Search for the cell housing the specified text and yield its (x, y) center coordinate. 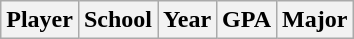
Major (315, 20)
GPA (247, 20)
Year (188, 20)
School (118, 20)
Player (40, 20)
